Scan for the cell matching the given text and deliver its [x, y] coordinate at center. 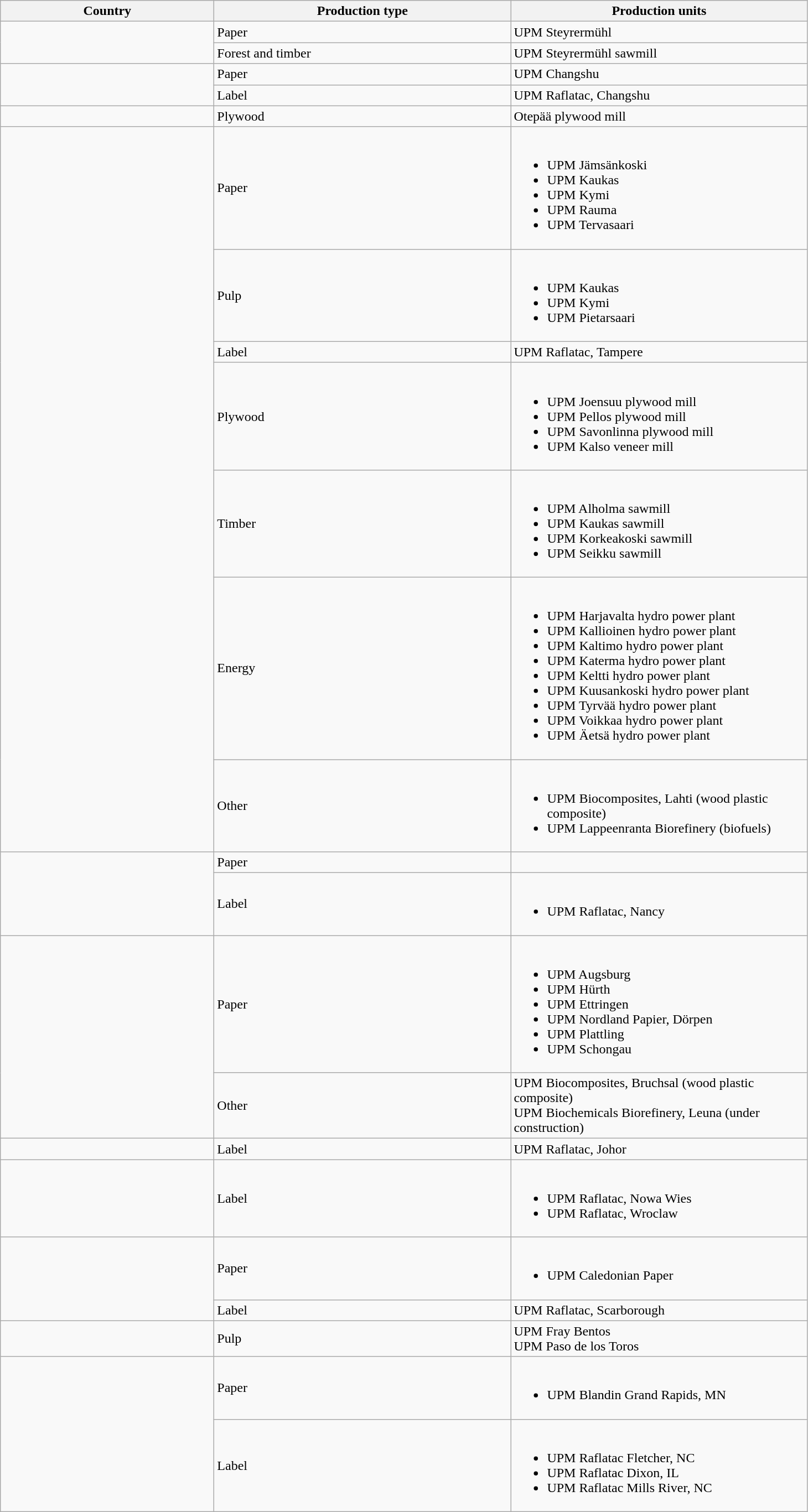
UPM Caledonian Paper [659, 1268]
UPM Raflatac, Scarborough [659, 1310]
UPM Changshu [659, 74]
UPM Steyrermühl [659, 32]
Production type [362, 11]
UPM Biocomposites, Bruchsal (wood plastic composite)UPM Biochemicals Biorefinery, Leuna (under construction) [659, 1105]
Otepää plywood mill [659, 116]
UPM Fray BentosUPM Paso de los Toros [659, 1339]
Timber [362, 523]
Forest and timber [362, 53]
UPM AugsburgUPM HürthUPM EttringenUPM Nordland Papier, DörpenUPM PlattlingUPM Schongau [659, 1004]
UPM Raflatac, Tampere [659, 352]
UPM Alholma sawmillUPM Kaukas sawmillUPM Korkeakoski sawmillUPM Seikku sawmill [659, 523]
UPM Raflatac Fletcher, NCUPM Raflatac Dixon, ILUPM Raflatac Mills River, NC [659, 1465]
Country [107, 11]
UPM Raflatac, Johor [659, 1149]
UPM Steyrermühl sawmill [659, 53]
UPM Raflatac, Nancy [659, 904]
Production units [659, 11]
Energy [362, 668]
UPM Biocomposites, Lahti (wood plastic composite)UPM Lappeenranta Biorefinery (biofuels) [659, 806]
UPM Raflatac, Nowa WiesUPM Raflatac, Wroclaw [659, 1198]
UPM Joensuu plywood millUPM Pellos plywood millUPM Savonlinna plywood millUPM Kalso veneer mill [659, 416]
UPM Raflatac, Changshu [659, 95]
UPM KaukasUPM KymiUPM Pietarsaari [659, 295]
UPM Blandin Grand Rapids, MN [659, 1388]
UPM JämsänkoskiUPM KaukasUPM KymiUPM RaumaUPM Tervasaari [659, 188]
